Capture the cell that displays the provided text and extract its [x, y] central coordinate. 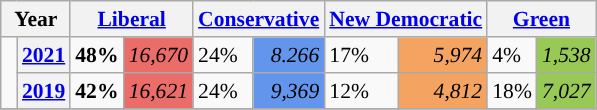
New Democratic [406, 19]
1,538 [566, 55]
7,027 [566, 91]
Liberal [132, 19]
17% [362, 55]
12% [362, 91]
18% [512, 91]
2019 [44, 91]
Green [541, 19]
5,974 [443, 55]
48% [96, 55]
42% [96, 91]
9,369 [288, 91]
16,670 [158, 55]
2021 [44, 55]
16,621 [158, 91]
4% [512, 55]
Conservative [258, 19]
Year [36, 19]
8.266 [288, 55]
4,812 [443, 91]
